Extract the [x, y] coordinate from the center of the cell holding the provided text.  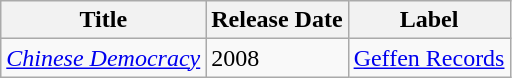
Geffen Records [429, 58]
Title [104, 20]
2008 [277, 58]
Chinese Democracy [104, 58]
Label [429, 20]
Release Date [277, 20]
